Find where the given text appears and provide that cell's center as (X, Y) coordinate. 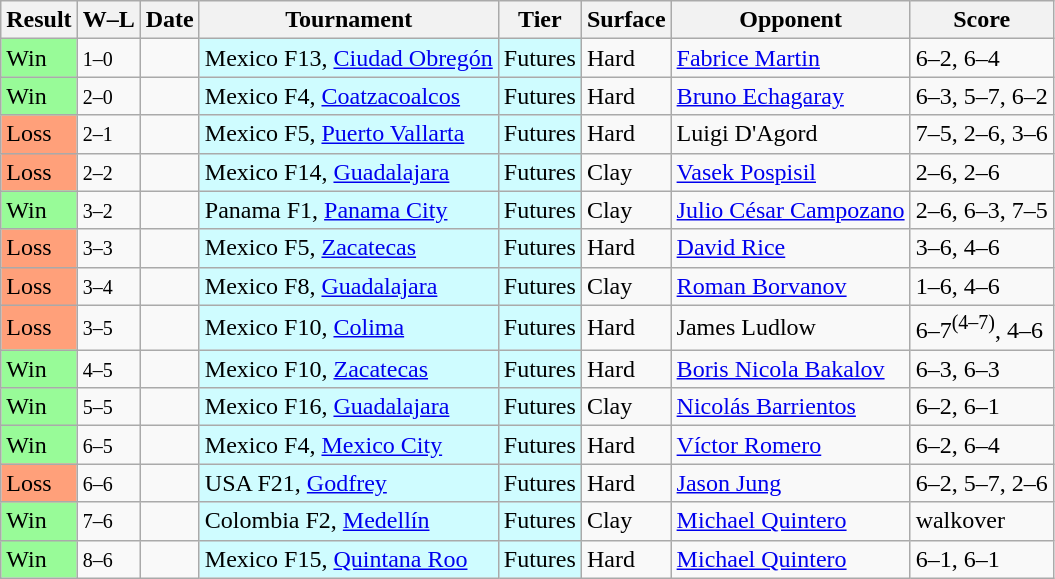
7–5, 2–6, 3–6 (982, 134)
2–2 (108, 172)
Víctor Romero (790, 445)
2–6, 2–6 (982, 172)
David Rice (790, 248)
3–2 (108, 210)
Colombia F2, Medellín (348, 521)
3–5 (108, 328)
Opponent (790, 20)
Mexico F14, Guadalajara (348, 172)
Mexico F5, Zacatecas (348, 248)
6–7(4–7), 4–6 (982, 328)
6–3, 6–3 (982, 369)
3–6, 4–6 (982, 248)
Mexico F10, Colima (348, 328)
7–6 (108, 521)
Date (170, 20)
Tier (540, 20)
Mexico F5, Puerto Vallarta (348, 134)
Nicolás Barrientos (790, 407)
8–6 (108, 559)
Score (982, 20)
3–4 (108, 286)
2–0 (108, 96)
Mexico F16, Guadalajara (348, 407)
Mexico F15, Quintana Roo (348, 559)
Mexico F4, Mexico City (348, 445)
6–3, 5–7, 6–2 (982, 96)
1–6, 4–6 (982, 286)
Boris Nicola Bakalov (790, 369)
Mexico F8, Guadalajara (348, 286)
4–5 (108, 369)
Vasek Pospisil (790, 172)
James Ludlow (790, 328)
walkover (982, 521)
3–3 (108, 248)
Julio César Campozano (790, 210)
Mexico F13, Ciudad Obregón (348, 58)
6–2, 6–1 (982, 407)
5–5 (108, 407)
6–2, 5–7, 2–6 (982, 483)
USA F21, Godfrey (348, 483)
6–6 (108, 483)
2–1 (108, 134)
Result (39, 20)
Bruno Echagaray (790, 96)
Roman Borvanov (790, 286)
2–6, 6–3, 7–5 (982, 210)
1–0 (108, 58)
Mexico F4, Coatzacoalcos (348, 96)
Luigi D'Agord (790, 134)
Mexico F10, Zacatecas (348, 369)
W–L (108, 20)
Fabrice Martin (790, 58)
Tournament (348, 20)
Panama F1, Panama City (348, 210)
Surface (626, 20)
6–1, 6–1 (982, 559)
6–5 (108, 445)
Jason Jung (790, 483)
